Identify which cell holds the provided text, then report its (X, Y) central coordinate. 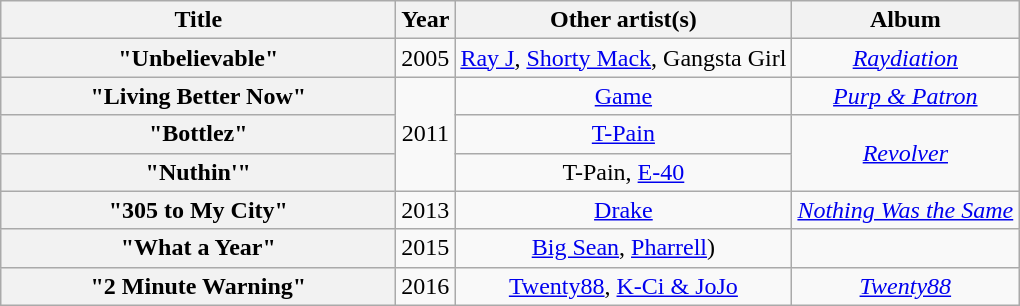
"Unbelievable" (198, 58)
"2 Minute Warning" (198, 286)
"Nuthin'" (198, 172)
2005 (426, 58)
Ray J, Shorty Mack, Gangsta Girl (624, 58)
"305 to My City" (198, 210)
Album (906, 20)
2016 (426, 286)
Raydiation (906, 58)
"Bottlez" (198, 134)
Nothing Was the Same (906, 210)
Big Sean, Pharrell) (624, 248)
Drake (624, 210)
Game (624, 96)
"Living Better Now" (198, 96)
Twenty88, K-Ci & JoJo (624, 286)
"What a Year" (198, 248)
2015 (426, 248)
Year (426, 20)
Purp & Patron (906, 96)
2013 (426, 210)
Revolver (906, 153)
2011 (426, 134)
Title (198, 20)
T-Pain, E-40 (624, 172)
Twenty88 (906, 286)
T-Pain (624, 134)
Other artist(s) (624, 20)
